Locate the cell with the specified text and output its [x, y] center coordinate. 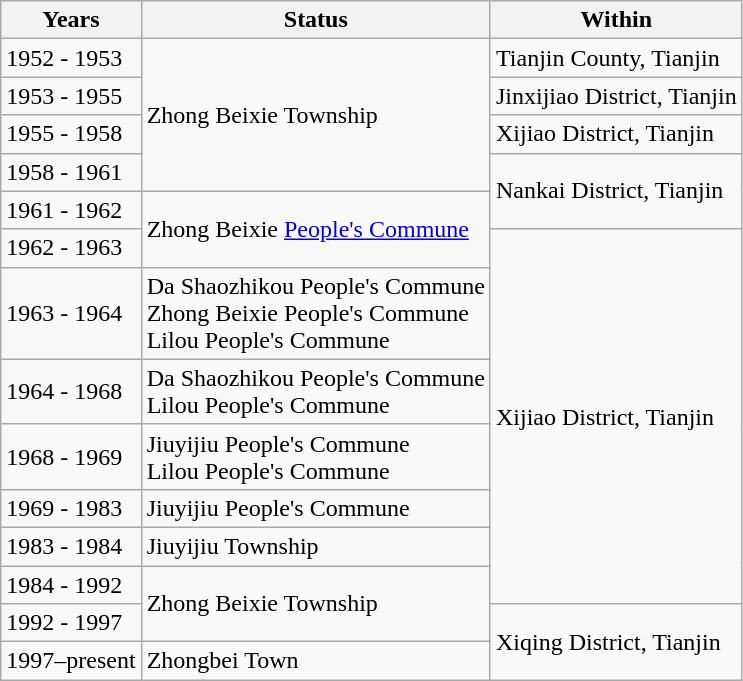
1958 - 1961 [71, 172]
Nankai District, Tianjin [616, 191]
Da Shaozhikou People's CommuneZhong Beixie People's CommuneLilou People's Commune [316, 313]
1992 - 1997 [71, 623]
Jiuyijiu Township [316, 546]
1952 - 1953 [71, 58]
1964 - 1968 [71, 392]
Zhong Beixie People's Commune [316, 229]
Zhongbei Town [316, 661]
Years [71, 20]
1969 - 1983 [71, 508]
1953 - 1955 [71, 96]
1962 - 1963 [71, 248]
1955 - 1958 [71, 134]
Within [616, 20]
Tianjin County, Tianjin [616, 58]
1961 - 1962 [71, 210]
Da Shaozhikou People's CommuneLilou People's Commune [316, 392]
1963 - 1964 [71, 313]
Jiuyijiu People's Commune [316, 508]
1983 - 1984 [71, 546]
Xiqing District, Tianjin [616, 642]
1997–present [71, 661]
Jiuyijiu People's CommuneLilou People's Commune [316, 456]
1968 - 1969 [71, 456]
Status [316, 20]
1984 - 1992 [71, 585]
Jinxijiao District, Tianjin [616, 96]
